Return the (X, Y) coordinate for the center point of the cell that contains the specified text.  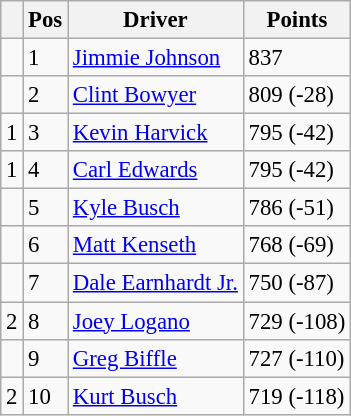
Points (296, 20)
786 (-51) (296, 208)
4 (46, 170)
5 (46, 208)
768 (-69) (296, 245)
Kurt Busch (156, 396)
3 (46, 133)
7 (46, 283)
Kevin Harvick (156, 133)
750 (-87) (296, 283)
727 (-110) (296, 358)
Pos (46, 20)
Clint Bowyer (156, 95)
719 (-118) (296, 396)
Joey Logano (156, 321)
Jimmie Johnson (156, 58)
8 (46, 321)
Matt Kenseth (156, 245)
809 (-28) (296, 95)
10 (46, 396)
6 (46, 245)
9 (46, 358)
Dale Earnhardt Jr. (156, 283)
Greg Biffle (156, 358)
Kyle Busch (156, 208)
Driver (156, 20)
729 (-108) (296, 321)
Carl Edwards (156, 170)
837 (296, 58)
